Return [X, Y] of the center of cell containing provided text 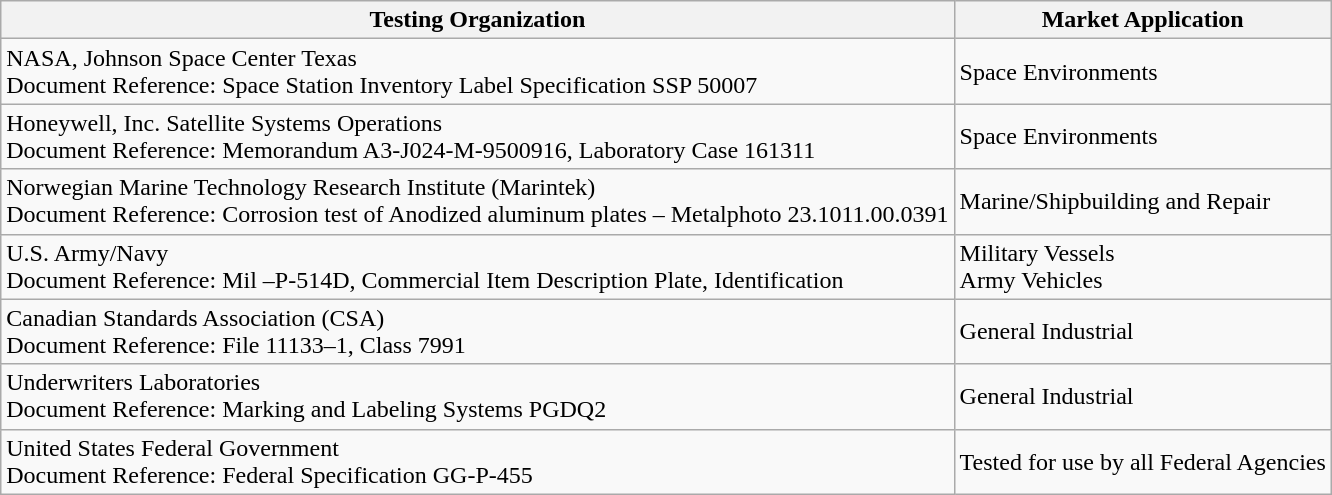
Military VesselsArmy Vehicles [1142, 266]
Marine/Shipbuilding and Repair [1142, 202]
Canadian Standards Association (CSA)Document Reference: File 11133–1, Class 7991 [478, 332]
Norwegian Marine Technology Research Institute (Marintek)Document Reference: Corrosion test of Anodized aluminum plates – Metalphoto 23.1011.00.0391 [478, 202]
Tested for use by all Federal Agencies [1142, 462]
NASA, Johnson Space Center TexasDocument Reference: Space Station Inventory Label Specification SSP 50007 [478, 72]
Market Application [1142, 20]
Testing Organization [478, 20]
Honeywell, Inc. Satellite Systems OperationsDocument Reference: Memorandum A3-J024-M-9500916, Laboratory Case 161311 [478, 136]
United States Federal GovernmentDocument Reference: Federal Specification GG-P-455 [478, 462]
U.S. Army/NavyDocument Reference: Mil –P-514D, Commercial Item Description Plate, Identification [478, 266]
Underwriters LaboratoriesDocument Reference: Marking and Labeling Systems PGDQ2 [478, 396]
